Return (X, Y) of the center of cell containing provided text 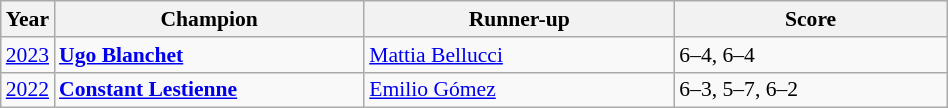
2023 (28, 55)
Constant Lestienne (209, 90)
6–3, 5–7, 6–2 (810, 90)
Year (28, 19)
Ugo Blanchet (209, 55)
Mattia Bellucci (519, 55)
Runner-up (519, 19)
Champion (209, 19)
2022 (28, 90)
Emilio Gómez (519, 90)
6–4, 6–4 (810, 55)
Score (810, 19)
